Identify which cell holds the provided text, then report its [x, y] central coordinate. 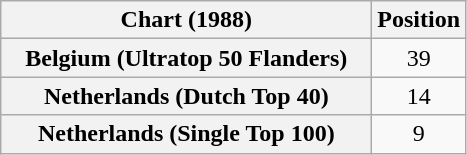
39 [419, 58]
Chart (1988) [186, 20]
Belgium (Ultratop 50 Flanders) [186, 58]
14 [419, 96]
9 [419, 134]
Position [419, 20]
Netherlands (Dutch Top 40) [186, 96]
Netherlands (Single Top 100) [186, 134]
